Identify which cell holds the provided text, then report its (x, y) central coordinate. 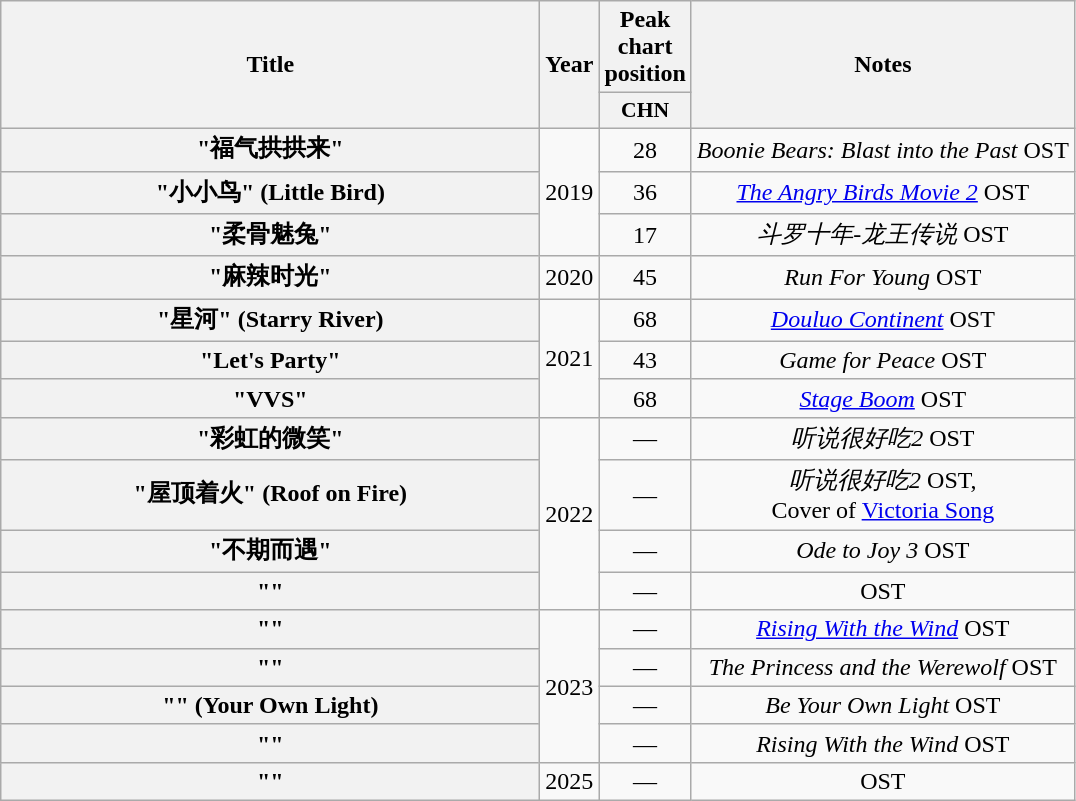
听说很好吃2 OST (882, 438)
36 (645, 192)
Notes (882, 65)
Peak chart position (645, 47)
2021 (570, 358)
Stage Boom OST (882, 398)
"星河" (Starry River) (270, 320)
斗罗十年-龙王传说 OST (882, 236)
43 (645, 360)
"不期而遇" (270, 552)
17 (645, 236)
"麻辣时光" (270, 278)
2025 (570, 781)
"VVS" (270, 398)
CHN (645, 111)
"" (Your Own Light) (270, 705)
Boonie Bears: Blast into the Past OST (882, 150)
2022 (570, 514)
The Angry Birds Movie 2 OST (882, 192)
"柔骨魅兔" (270, 236)
听说很好吃2 OST,Cover of Victoria Song (882, 495)
45 (645, 278)
28 (645, 150)
2020 (570, 278)
"Let's Party" (270, 360)
Douluo Continent OST (882, 320)
Be Your Own Light OST (882, 705)
2023 (570, 686)
Ode to Joy 3 OST (882, 552)
Title (270, 65)
"彩虹的微笑" (270, 438)
"福气拱拱来" (270, 150)
2019 (570, 192)
Game for Peace OST (882, 360)
"屋顶着火" (Roof on Fire) (270, 495)
Year (570, 65)
"小小鸟" (Little Bird) (270, 192)
The Princess and the Werewolf OST (882, 667)
Run For Young OST (882, 278)
